Provide the (x, y) coordinate of the cell's center where the given text is located.  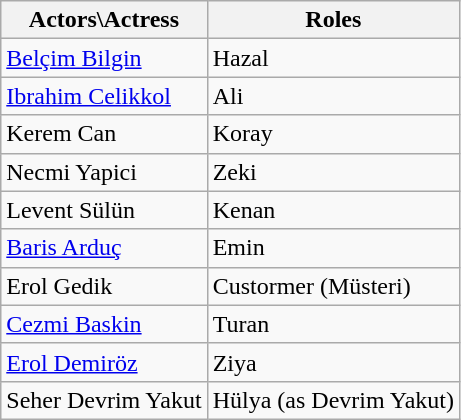
Koray (333, 134)
Seher Devrim Yakut (104, 400)
Zeki (333, 172)
Turan (333, 324)
Erol Demiröz (104, 362)
Emin (333, 248)
Ziya (333, 362)
Hazal (333, 58)
Erol Gedik (104, 286)
Necmi Yapici (104, 172)
Belçim Bilgin (104, 58)
Baris Arduç (104, 248)
Levent Sülün (104, 210)
Kerem Can (104, 134)
Roles (333, 20)
Kenan (333, 210)
Ali (333, 96)
Custormer (Müsteri) (333, 286)
Cezmi Baskin (104, 324)
Hülya (as Devrim Yakut) (333, 400)
Ibrahim Celikkol (104, 96)
Actors\Actress (104, 20)
